Extract the [X, Y] coordinate from the center of the cell holding the provided text.  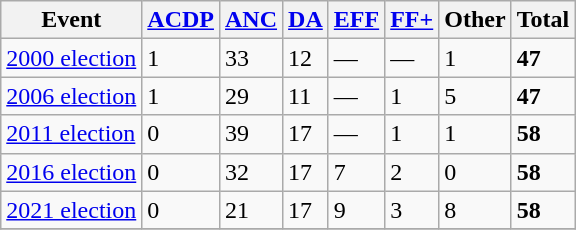
Event [72, 20]
33 [250, 58]
Total [543, 20]
2011 election [72, 134]
39 [250, 134]
Other [475, 20]
2021 election [72, 210]
7 [356, 172]
2 [412, 172]
9 [356, 210]
2000 election [72, 58]
5 [475, 96]
EFF [356, 20]
8 [475, 210]
11 [306, 96]
DA [306, 20]
2006 election [72, 96]
ANC [250, 20]
12 [306, 58]
32 [250, 172]
3 [412, 210]
21 [250, 210]
2016 election [72, 172]
ACDP [181, 20]
FF+ [412, 20]
29 [250, 96]
